Extract the (x, y) coordinate from the center of the cell holding the provided text.  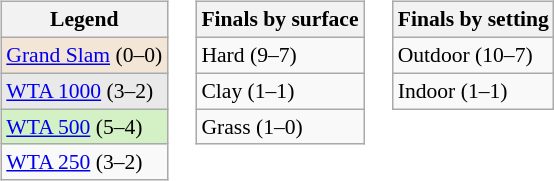
Hard (9–7) (280, 55)
Indoor (1–1) (474, 91)
Grass (1–0) (280, 127)
Outdoor (10–7) (474, 55)
Finals by setting (474, 20)
Clay (1–1) (280, 91)
WTA 500 (5–4) (84, 127)
Finals by surface (280, 20)
Legend (84, 20)
Grand Slam (0–0) (84, 55)
WTA 1000 (3–2) (84, 91)
WTA 250 (3–2) (84, 162)
